Extract the (x, y) coordinate from the center of the cell holding the provided text.  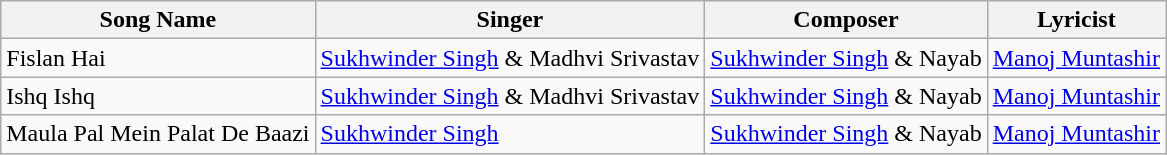
Sukhwinder Singh (510, 134)
Fislan Hai (158, 58)
Ishq Ishq (158, 96)
Composer (846, 20)
Song Name (158, 20)
Maula Pal Mein Palat De Baazi (158, 134)
Singer (510, 20)
Lyricist (1076, 20)
